For the text-containing cell, return its midpoint in (x, y) coordinate format. 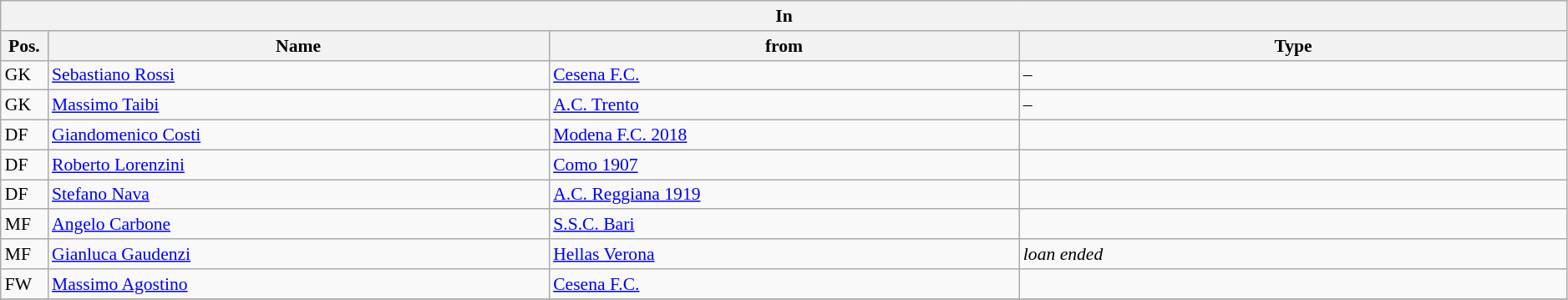
Massimo Agostino (298, 284)
loan ended (1293, 254)
from (784, 46)
Angelo Carbone (298, 225)
Stefano Nava (298, 195)
Como 1907 (784, 165)
Giandomenico Costi (298, 135)
Sebastiano Rossi (298, 75)
Name (298, 46)
A.C. Trento (784, 105)
S.S.C. Bari (784, 225)
Roberto Lorenzini (298, 165)
Type (1293, 46)
Gianluca Gaudenzi (298, 254)
Pos. (24, 46)
Massimo Taibi (298, 105)
A.C. Reggiana 1919 (784, 195)
Modena F.C. 2018 (784, 135)
Hellas Verona (784, 254)
In (784, 16)
FW (24, 284)
